Return [x, y] of the center of cell containing provided text 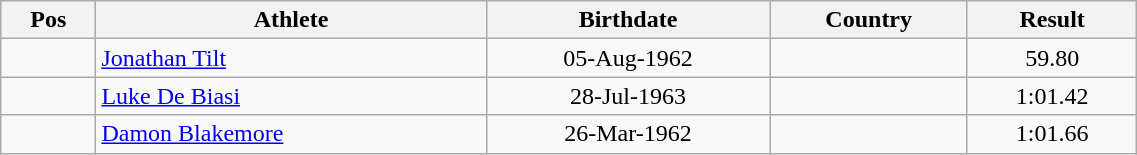
Country [869, 20]
05-Aug-1962 [628, 58]
59.80 [1052, 58]
Athlete [291, 20]
26-Mar-1962 [628, 134]
Luke De Biasi [291, 96]
28-Jul-1963 [628, 96]
Pos [48, 20]
Damon Blakemore [291, 134]
Jonathan Tilt [291, 58]
Result [1052, 20]
Birthdate [628, 20]
1:01.42 [1052, 96]
1:01.66 [1052, 134]
